Determine the (x, y) coordinate at the center of the cell enclosing the given text.  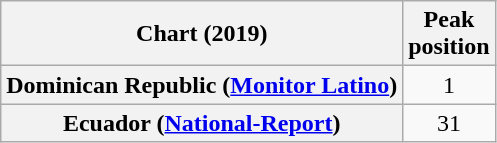
Chart (2019) (202, 34)
Peakposition (449, 34)
Ecuador (National-Report) (202, 123)
Dominican Republic (Monitor Latino) (202, 85)
31 (449, 123)
1 (449, 85)
